Pinpoint the cell where the given text exists, returning its (x, y) midpoint coordinate. 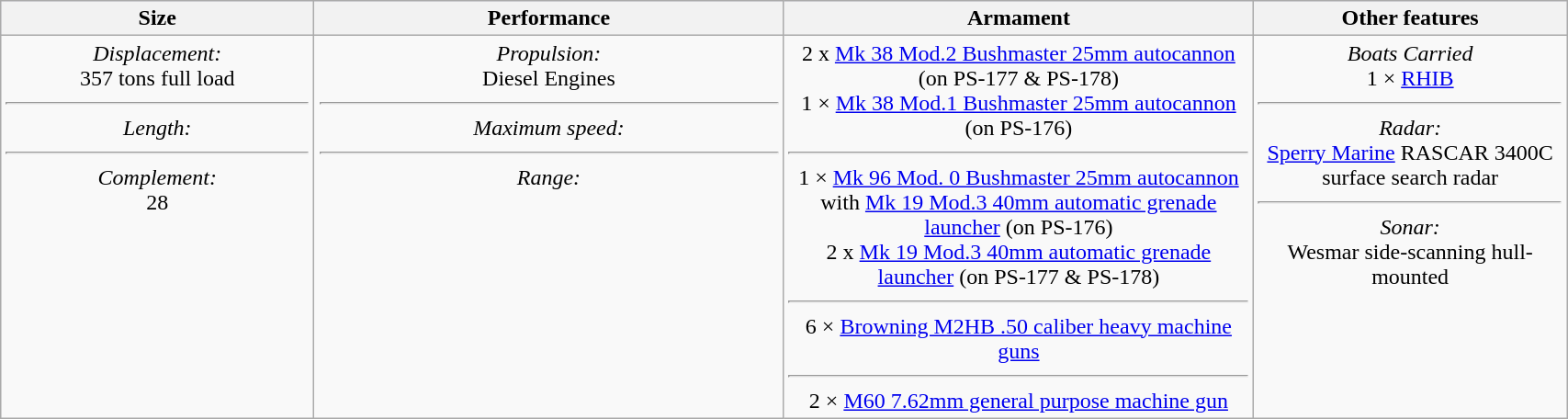
Size (158, 18)
Other features (1411, 18)
Performance (549, 18)
Displacement:357 tons full load Length: Complement:28 (158, 227)
Propulsion:Diesel Engines Maximum speed: Range: (549, 227)
Armament (1018, 18)
Boats Carried1 × RHIBRadar:Sperry Marine RASCAR 3400C surface search radarSonar:Wesmar side-scanning hull-mounted (1411, 227)
